From the cell containing the given text, extract its center point as (x, y) coordinate. 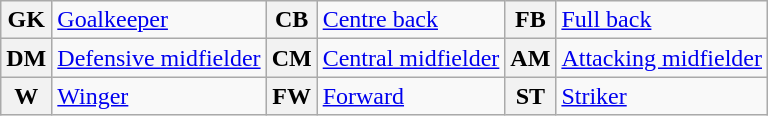
W (26, 96)
ST (530, 96)
CB (292, 20)
Winger (159, 96)
DM (26, 58)
Central midfielder (411, 58)
Striker (662, 96)
CM (292, 58)
Defensive midfielder (159, 58)
Full back (662, 20)
GK (26, 20)
FW (292, 96)
Forward (411, 96)
FB (530, 20)
Attacking midfielder (662, 58)
Centre back (411, 20)
AM (530, 58)
Goalkeeper (159, 20)
